Detect which cell encompasses the target text, then output its [x, y] center coordinate. 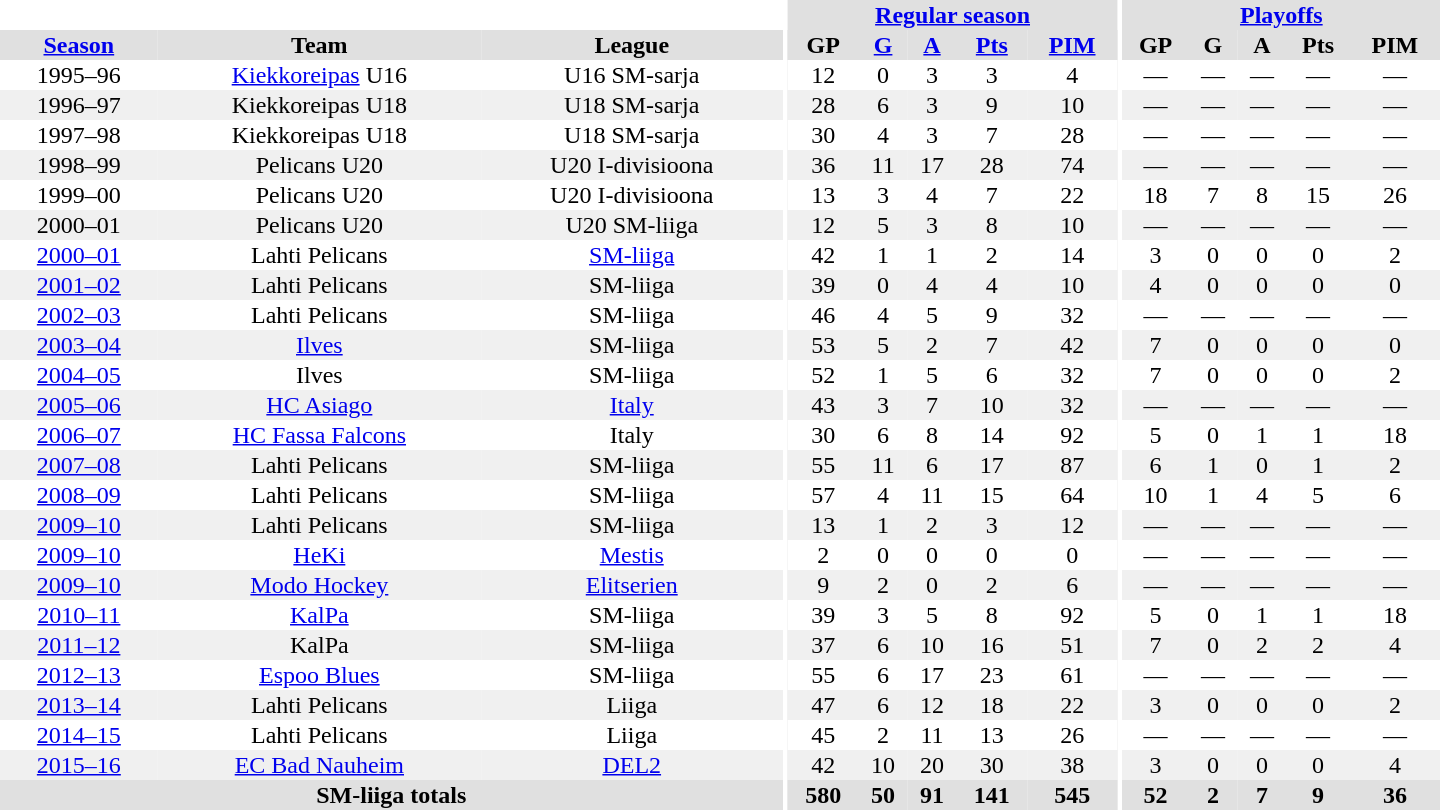
1998–99 [79, 165]
51 [1072, 645]
57 [824, 495]
Playoffs [1282, 15]
Regular season [952, 15]
53 [824, 345]
2006–07 [79, 435]
91 [932, 795]
2003–04 [79, 345]
47 [824, 705]
2007–08 [79, 465]
2004–05 [79, 375]
87 [1072, 465]
Season [79, 45]
61 [1072, 675]
580 [824, 795]
EC Bad Nauheim [320, 765]
Team [320, 45]
Modo Hockey [320, 585]
38 [1072, 765]
2005–06 [79, 405]
2013–14 [79, 705]
2011–12 [79, 645]
50 [884, 795]
1996–97 [79, 105]
545 [1072, 795]
20 [932, 765]
U20 SM-liiga [632, 225]
45 [824, 735]
46 [824, 315]
37 [824, 645]
2008–09 [79, 495]
1999–00 [79, 195]
23 [992, 675]
2001–02 [79, 285]
2010–11 [79, 615]
U16 SM-sarja [632, 75]
League [632, 45]
2015–16 [79, 765]
2014–15 [79, 735]
Elitserien [632, 585]
1995–96 [79, 75]
2002–03 [79, 315]
16 [992, 645]
DEL2 [632, 765]
SM-liiga totals [391, 795]
HeKi [320, 555]
2012–13 [79, 675]
HC Fassa Falcons [320, 435]
1997–98 [79, 135]
64 [1072, 495]
Mestis [632, 555]
Kiekkoreipas U16 [320, 75]
Espoo Blues [320, 675]
74 [1072, 165]
HC Asiago [320, 405]
43 [824, 405]
141 [992, 795]
